Provide the [X, Y] coordinate of the cell's center where the given text is located.  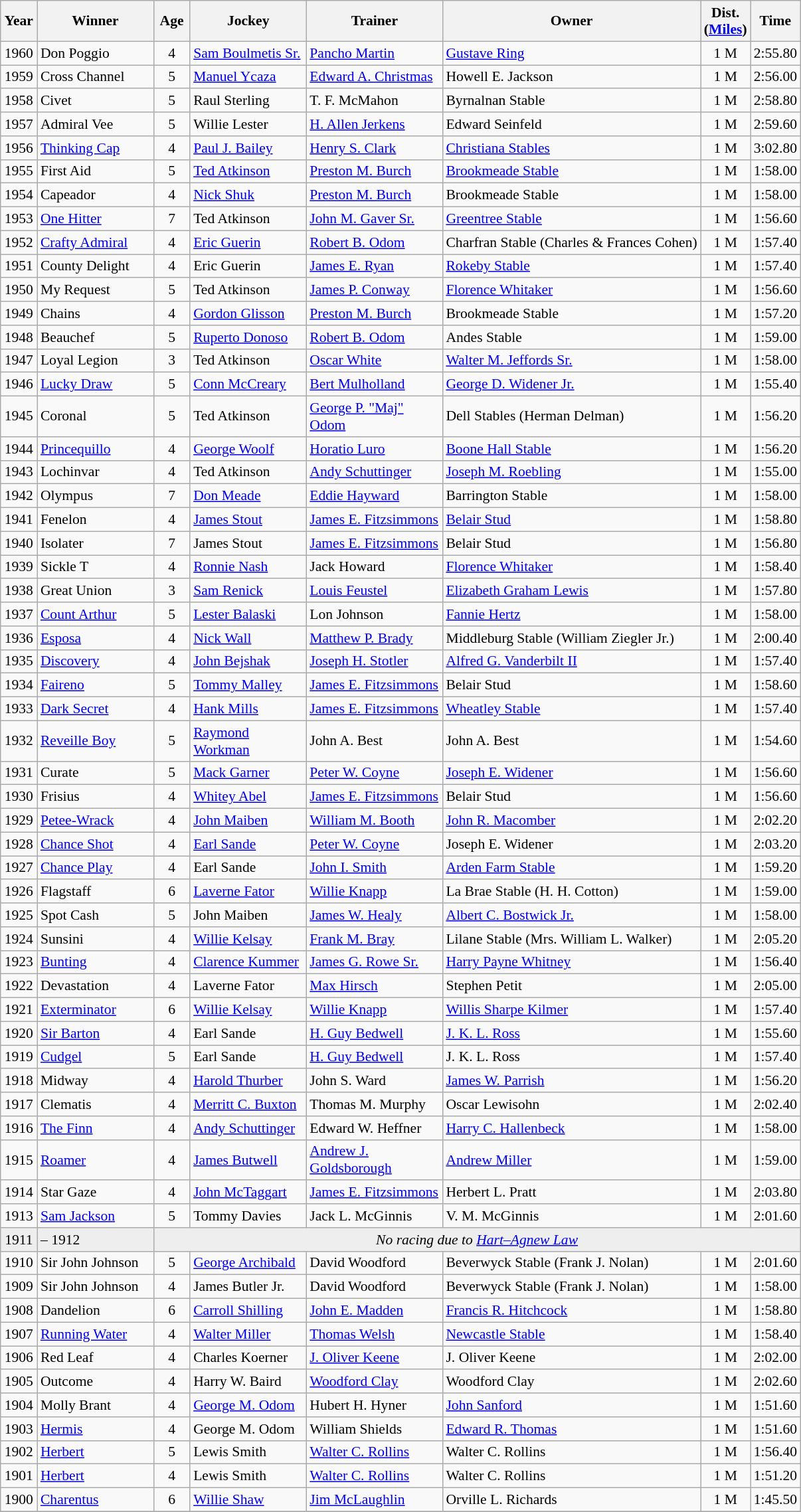
Willie Shaw [248, 1500]
1934 [19, 685]
One Hitter [96, 219]
1922 [19, 986]
Hubert H. Hyner [375, 1405]
Reveille Boy [96, 741]
2:02.40 [776, 1104]
Cross Channel [96, 77]
1915 [19, 1159]
Curate [96, 773]
Ronnie Nash [248, 567]
Nick Shuk [248, 195]
1926 [19, 892]
1941 [19, 520]
Petee-Wrack [96, 821]
Trainer [375, 21]
Christiana Stables [571, 148]
Lochinvar [96, 472]
Faireno [96, 685]
Francis R. Hitchcock [571, 1311]
2:02.20 [776, 821]
Walter Miller [248, 1334]
James P. Conway [375, 290]
Jockey [248, 21]
1928 [19, 844]
Dandelion [96, 1311]
1952 [19, 242]
2:00.40 [776, 638]
1932 [19, 741]
William Shields [375, 1429]
Andes Stable [571, 337]
James E. Ryan [375, 266]
Joseph H. Stotler [375, 661]
Charfran Stable (Charles & Frances Cohen) [571, 242]
Willis Sharpe Kilmer [571, 1010]
1951 [19, 266]
1949 [19, 313]
Running Water [96, 1334]
Red Leaf [96, 1358]
3:02.80 [776, 148]
Bunting [96, 962]
2:03.20 [776, 844]
George Woolf [248, 449]
1905 [19, 1382]
1948 [19, 337]
1:57.80 [776, 591]
Chance Play [96, 868]
Eddie Hayward [375, 496]
V. M. McGinnis [571, 1216]
Olympus [96, 496]
Raymond Workman [248, 741]
1958 [19, 101]
Thinking Cap [96, 148]
Lucky Draw [96, 384]
1:55.40 [776, 384]
Joseph M. Roebling [571, 472]
Ruperto Donoso [248, 337]
Harry Payne Whitney [571, 962]
1919 [19, 1057]
Edward A. Christmas [375, 77]
2:02.00 [776, 1358]
George P. "Maj" Odom [375, 417]
Roamer [96, 1159]
James W. Healy [375, 915]
My Request [96, 290]
1900 [19, 1500]
Jim McLaughlin [375, 1500]
Oscar White [375, 361]
Bert Mulholland [375, 384]
Arden Farm Stable [571, 868]
Tommy Malley [248, 685]
1921 [19, 1010]
George D. Widener Jr. [571, 384]
Jack Howard [375, 567]
Spot Cash [96, 915]
1906 [19, 1358]
2:02.60 [776, 1382]
1914 [19, 1193]
Owner [571, 21]
Hank Mills [248, 709]
Stephen Petit [571, 986]
No racing due to Hart–Agnew Law [477, 1240]
Gustave Ring [571, 53]
Discovery [96, 661]
Walter M. Jeffords Sr. [571, 361]
John S. Ward [375, 1081]
Barrington Stable [571, 496]
1924 [19, 939]
Edward R. Thomas [571, 1429]
John Bejshak [248, 661]
1918 [19, 1081]
Star Gaze [96, 1193]
Harold Thurber [248, 1081]
1935 [19, 661]
1959 [19, 77]
Age [171, 21]
1944 [19, 449]
2:05.00 [776, 986]
1933 [19, 709]
William M. Booth [375, 821]
1940 [19, 543]
George Archibald [248, 1263]
Sickle T [96, 567]
Frisius [96, 797]
Thomas M. Murphy [375, 1104]
Charentus [96, 1500]
Wheatley Stable [571, 709]
Charles Koerner [248, 1358]
Princequillo [96, 449]
2:56.00 [776, 77]
Middleburg Stable (William Ziegler Jr.) [571, 638]
1956 [19, 148]
1947 [19, 361]
Admiral Vee [96, 124]
1938 [19, 591]
Max Hirsch [375, 986]
John M. Gaver Sr. [375, 219]
Sir Barton [96, 1033]
Edward Seinfeld [571, 124]
Nick Wall [248, 638]
1942 [19, 496]
Conn McCreary [248, 384]
Exterminator [96, 1010]
Manuel Ycaza [248, 77]
1931 [19, 773]
Coronal [96, 417]
1:55.60 [776, 1033]
Raul Sterling [248, 101]
Clarence Kummer [248, 962]
Thomas Welsh [375, 1334]
1917 [19, 1104]
1910 [19, 1263]
2:58.80 [776, 101]
1904 [19, 1405]
Don Poggio [96, 53]
Crafty Admiral [96, 242]
2:55.80 [776, 53]
1:57.20 [776, 313]
Albert C. Bostwick Jr. [571, 915]
1908 [19, 1311]
Hermis [96, 1429]
Great Union [96, 591]
Sam Boulmetis Sr. [248, 53]
Horatio Luro [375, 449]
James G. Rowe Sr. [375, 962]
James W. Parrish [571, 1081]
1:51.20 [776, 1476]
Dell Stables (Herman Delman) [571, 417]
Chains [96, 313]
La Brae Stable (H. H. Cotton) [571, 892]
Henry S. Clark [375, 148]
1953 [19, 219]
James Butwell [248, 1159]
Jack L. McGinnis [375, 1216]
1936 [19, 638]
Whitey Abel [248, 797]
1955 [19, 171]
Herbert L. Pratt [571, 1193]
Harry C. Hallenbeck [571, 1128]
1:54.60 [776, 741]
Count Arthur [96, 614]
1960 [19, 53]
Andrew J. Goldsborough [375, 1159]
Devastation [96, 986]
The Finn [96, 1128]
Outcome [96, 1382]
Lester Balaski [248, 614]
Newcastle Stable [571, 1334]
Clematis [96, 1104]
1907 [19, 1334]
Carroll Shilling [248, 1311]
Molly Brant [96, 1405]
Winner [96, 21]
1:59.20 [776, 868]
Howell E. Jackson [571, 77]
Chance Shot [96, 844]
John McTaggart [248, 1193]
Civet [96, 101]
1916 [19, 1128]
Louis Feustel [375, 591]
Sam Jackson [96, 1216]
1:56.80 [776, 543]
John I. Smith [375, 868]
Merritt C. Buxton [248, 1104]
1909 [19, 1287]
1950 [19, 290]
Oscar Lewisohn [571, 1104]
Harry W. Baird [248, 1382]
1925 [19, 915]
1945 [19, 417]
Pancho Martin [375, 53]
Don Meade [248, 496]
1903 [19, 1429]
Capeador [96, 195]
Midway [96, 1081]
Lilane Stable (Mrs. William L. Walker) [571, 939]
Lon Johnson [375, 614]
1911 [19, 1240]
Orville L. Richards [571, 1500]
John R. Macomber [571, 821]
Byrnalnan Stable [571, 101]
1943 [19, 472]
Willie Lester [248, 124]
1920 [19, 1033]
T. F. McMahon [375, 101]
Tommy Davies [248, 1216]
Fannie Hertz [571, 614]
John Sanford [571, 1405]
Dist. (Miles) [725, 21]
Andrew Miller [571, 1159]
1957 [19, 124]
Isolater [96, 543]
John E. Madden [375, 1311]
Sam Renick [248, 591]
James Butler Jr. [248, 1287]
Flagstaff [96, 892]
1:45.50 [776, 1500]
1930 [19, 797]
1937 [19, 614]
First Aid [96, 171]
Gordon Glisson [248, 313]
Alfred G. Vanderbilt II [571, 661]
Beauchef [96, 337]
2:05.20 [776, 939]
1:55.00 [776, 472]
2:03.80 [776, 1193]
Boone Hall Stable [571, 449]
1927 [19, 868]
Elizabeth Graham Lewis [571, 591]
Greentree Stable [571, 219]
Loyal Legion [96, 361]
1913 [19, 1216]
Esposa [96, 638]
Cudgel [96, 1057]
Sunsini [96, 939]
Year [19, 21]
H. Allen Jerkens [375, 124]
1929 [19, 821]
Frank M. Bray [375, 939]
1902 [19, 1452]
Mack Garner [248, 773]
1939 [19, 567]
1:58.60 [776, 685]
1901 [19, 1476]
Fenelon [96, 520]
1923 [19, 962]
Paul J. Bailey [248, 148]
1954 [19, 195]
Dark Secret [96, 709]
Edward W. Heffner [375, 1128]
2:59.60 [776, 124]
County Delight [96, 266]
Time [776, 21]
1946 [19, 384]
Rokeby Stable [571, 266]
Matthew P. Brady [375, 638]
– 1912 [96, 1240]
